Search for the cell housing the specified text and yield its (X, Y) center coordinate. 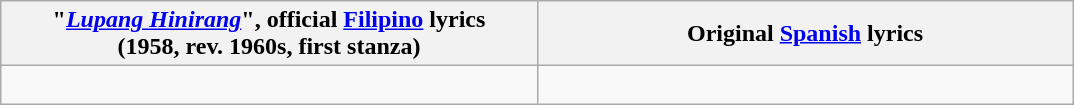
"Lupang Hinirang", official Filipino lyrics(1958, rev. 1960s, first stanza) (269, 34)
Original Spanish lyrics (805, 34)
